Detect which cell encompasses the target text, then output its (X, Y) center coordinate. 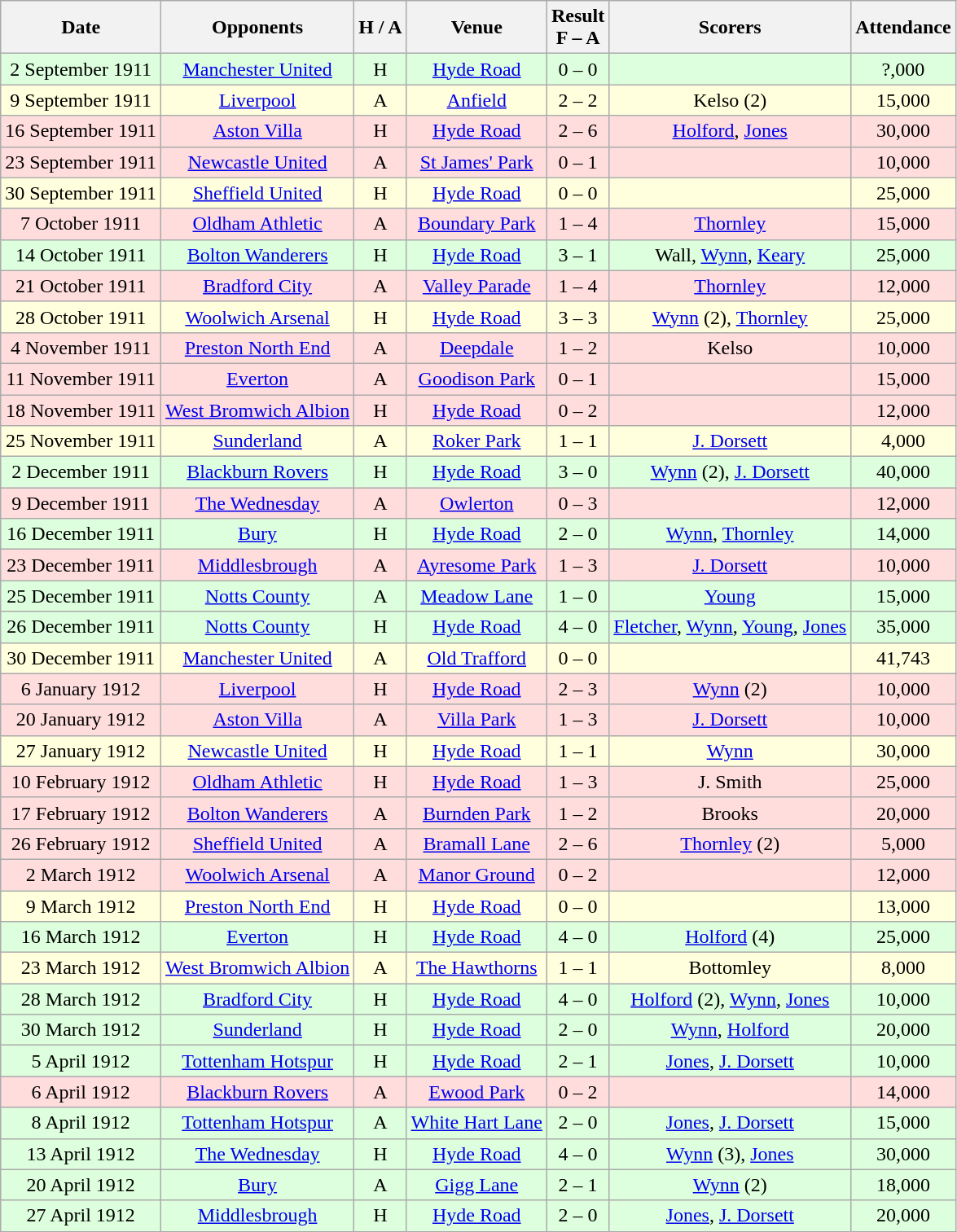
0 – 3 (577, 503)
Date (81, 28)
16 March 1912 (81, 937)
30 September 1911 (81, 193)
Opponents (257, 28)
6 January 1912 (81, 689)
6 April 1912 (81, 1092)
Boundary Park (476, 224)
Kelso (730, 348)
2 – 2 (577, 100)
27 April 1912 (81, 1216)
Ayresome Park (476, 565)
4,000 (903, 441)
Bramall Lane (476, 844)
35,000 (903, 627)
2 December 1911 (81, 472)
St James' Park (476, 162)
23 December 1911 (81, 565)
Burnden Park (476, 813)
21 October 1911 (81, 286)
9 December 1911 (81, 503)
8,000 (903, 968)
25 November 1911 (81, 441)
J. Smith (730, 782)
5 April 1912 (81, 1061)
20 January 1912 (81, 720)
27 January 1912 (81, 751)
23 March 1912 (81, 968)
5,000 (903, 844)
41,743 (903, 658)
13 April 1912 (81, 1154)
1 – 0 (577, 596)
16 September 1911 (81, 131)
Roker Park (476, 441)
17 February 1912 (81, 813)
Villa Park (476, 720)
7 October 1911 (81, 224)
10 February 1912 (81, 782)
14 October 1911 (81, 255)
28 March 1912 (81, 999)
13,000 (903, 906)
28 October 1911 (81, 317)
Attendance (903, 28)
25 December 1911 (81, 596)
Holford (2), Wynn, Jones (730, 999)
9 March 1912 (81, 906)
Wynn (3), Jones (730, 1154)
9 September 1911 (81, 100)
16 December 1911 (81, 534)
Deepdale (476, 348)
3 – 1 (577, 255)
26 December 1911 (81, 627)
40,000 (903, 472)
Gigg Lane (476, 1185)
Wynn, Thornley (730, 534)
Goodison Park (476, 379)
Holford (4) (730, 937)
Thornley (2) (730, 844)
23 September 1911 (81, 162)
Kelso (2) (730, 100)
4 November 1911 (81, 348)
Owlerton (476, 503)
Young (730, 596)
3 – 3 (577, 317)
Wynn, Holford (730, 1030)
2 – 3 (577, 689)
The Hawthorns (476, 968)
Valley Parade (476, 286)
Wynn (730, 751)
White Hart Lane (476, 1123)
Scorers (730, 28)
30 December 1911 (81, 658)
8 April 1912 (81, 1123)
ResultF – A (577, 28)
Venue (476, 28)
18 November 1911 (81, 410)
20 April 1912 (81, 1185)
Wynn (2), J. Dorsett (730, 472)
Meadow Lane (476, 596)
Fletcher, Wynn, Young, Jones (730, 627)
Manor Ground (476, 875)
Brooks (730, 813)
Ewood Park (476, 1092)
2 September 1911 (81, 69)
H / A (380, 28)
30 March 1912 (81, 1030)
26 February 1912 (81, 844)
11 November 1911 (81, 379)
Wynn (2), Thornley (730, 317)
3 – 0 (577, 472)
?,000 (903, 69)
Wall, Wynn, Keary (730, 255)
Holford, Jones (730, 131)
2 March 1912 (81, 875)
Bottomley (730, 968)
Old Trafford (476, 658)
Anfield (476, 100)
18,000 (903, 1185)
